Return the [X, Y] coordinate for the center point of the cell that contains the specified text.  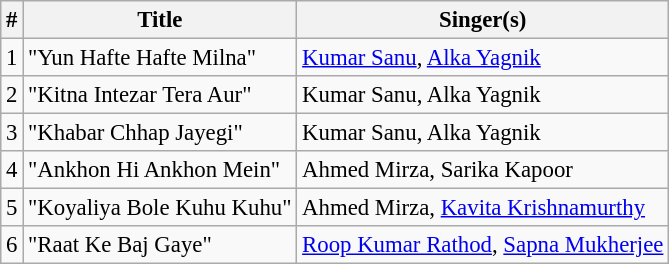
5 [12, 208]
Singer(s) [483, 20]
4 [12, 170]
Ahmed Mirza, Sarika Kapoor [483, 170]
6 [12, 245]
"Khabar Chhap Jayegi" [160, 133]
"Koyaliya Bole Kuhu Kuhu" [160, 208]
# [12, 20]
2 [12, 95]
3 [12, 133]
"Yun Hafte Hafte Milna" [160, 58]
"Kitna Intezar Tera Aur" [160, 95]
Title [160, 20]
"Raat Ke Baj Gaye" [160, 245]
Ahmed Mirza, Kavita Krishnamurthy [483, 208]
1 [12, 58]
Roop Kumar Rathod, Sapna Mukherjee [483, 245]
"Ankhon Hi Ankhon Mein" [160, 170]
